Extract the (X, Y) coordinate from the center of the cell holding the provided text.  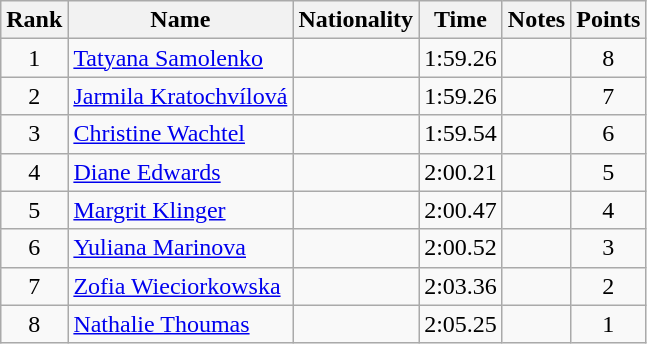
Notes (536, 20)
Margrit Klinger (180, 210)
Zofia Wieciorkowska (180, 286)
Nationality (356, 20)
Christine Wachtel (180, 134)
2:05.25 (461, 324)
Jarmila Kratochvílová (180, 96)
2:00.21 (461, 172)
2:00.47 (461, 210)
2:03.36 (461, 286)
2:00.52 (461, 248)
Diane Edwards (180, 172)
Yuliana Marinova (180, 248)
Points (608, 20)
Rank (34, 20)
1:59.54 (461, 134)
Tatyana Samolenko (180, 58)
Name (180, 20)
Time (461, 20)
Nathalie Thoumas (180, 324)
